Identify which cell holds the provided text, then report its (X, Y) central coordinate. 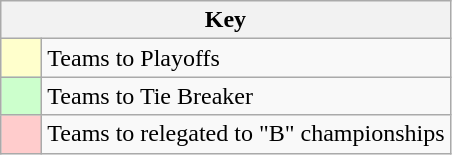
Teams to Tie Breaker (246, 96)
Key (226, 20)
Teams to relegated to "B" championships (246, 134)
Teams to Playoffs (246, 58)
